Pinpoint the cell where the given text exists, returning its [x, y] midpoint coordinate. 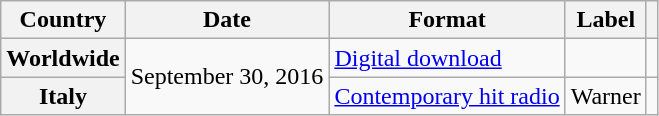
Warner [606, 96]
Digital download [447, 58]
Worldwide [63, 58]
Date [227, 20]
Country [63, 20]
Italy [63, 96]
September 30, 2016 [227, 77]
Contemporary hit radio [447, 96]
Label [606, 20]
Format [447, 20]
